Scan for the cell matching the given text and deliver its [x, y] coordinate at center. 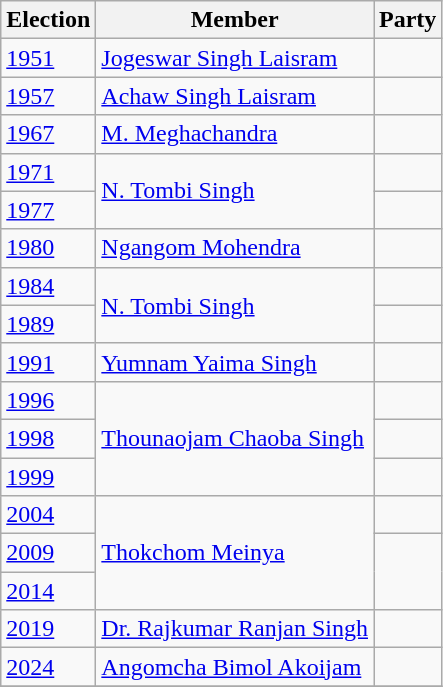
Member [235, 20]
Yumnam Yaima Singh [235, 362]
Jogeswar Singh Laisram [235, 58]
Thounaojam Chaoba Singh [235, 438]
1967 [48, 134]
1999 [48, 477]
Achaw Singh Laisram [235, 96]
2009 [48, 553]
1971 [48, 172]
1957 [48, 96]
1996 [48, 400]
2004 [48, 515]
1989 [48, 324]
1998 [48, 438]
2019 [48, 629]
2024 [48, 667]
Party [408, 20]
Thokchom Meinya [235, 553]
Election [48, 20]
Dr. Rajkumar Ranjan Singh [235, 629]
1991 [48, 362]
M. Meghachandra [235, 134]
1980 [48, 248]
Angomcha Bimol Akoijam [235, 667]
2014 [48, 591]
1951 [48, 58]
1984 [48, 286]
Ngangom Mohendra [235, 248]
1977 [48, 210]
